Scan for the cell matching the given text and deliver its (x, y) coordinate at center. 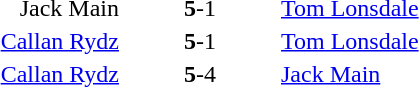
5-1 (200, 41)
